Identify which cell holds the provided text, then report its (X, Y) central coordinate. 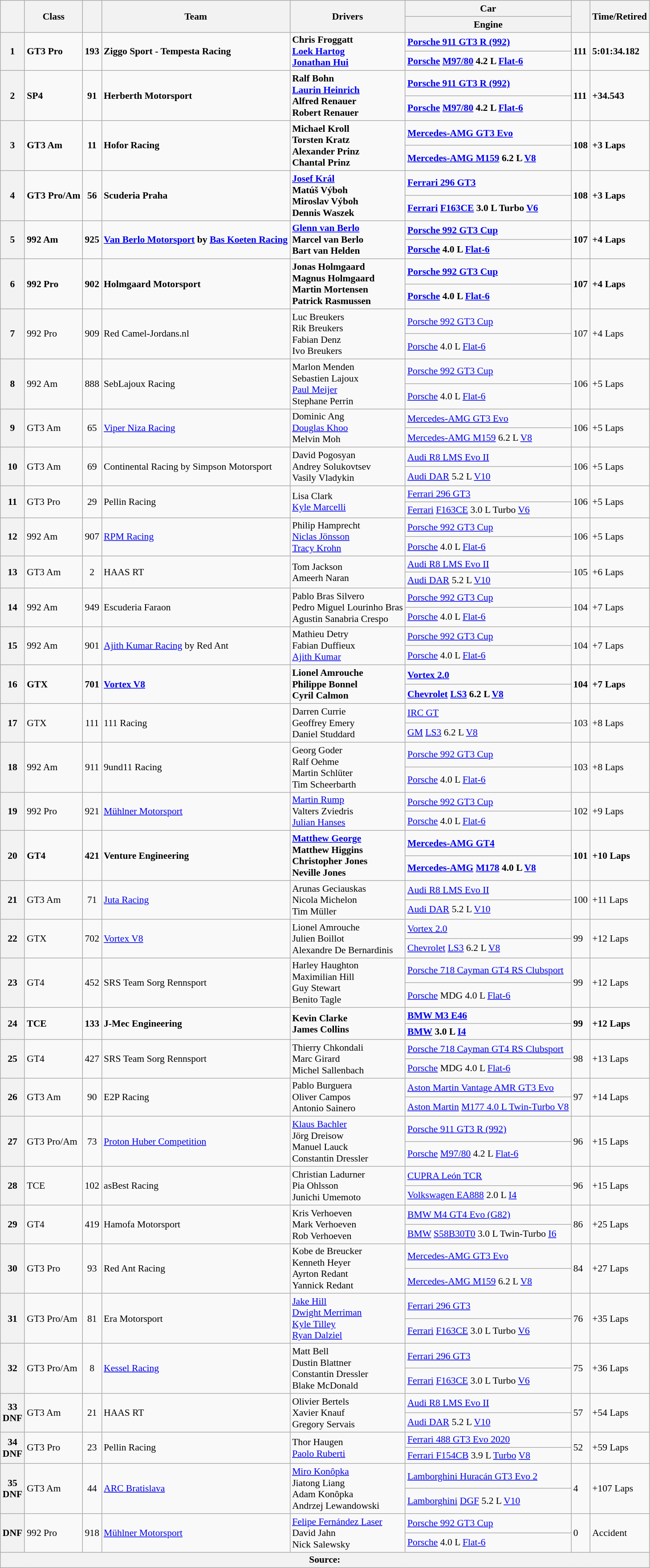
32 (12, 1369)
100 (581, 900)
+36 Laps (620, 1369)
20 (12, 856)
76 (581, 1319)
Thor Haugen Paolo Ruberti (347, 1448)
57 (581, 1413)
69 (92, 467)
CUPRA León TCR (488, 1176)
Georg Goder Ralf Oehme Martin Schlüter Tim Scheerbarth (347, 767)
GM LS3 6.2 L V8 (488, 733)
Holmgaard Motorsport (196, 284)
Red Camel-Jordans.nl (196, 334)
Martin Rump Valters Zviedris Julian Hanses (347, 811)
30 (12, 1268)
IRC GT (488, 713)
73 (92, 1141)
Venture Engineering (196, 856)
97 (581, 1097)
RPM Racing (196, 537)
Aston Martin Vantage AMR GT3 Evo (488, 1087)
19 (12, 811)
DNF (12, 1533)
419 (92, 1224)
27 (12, 1141)
24 (12, 1024)
Lamborghini DGF 5.2 L V10 (488, 1501)
Olivier Bertels Xavier Knauf Gregory Servais (347, 1413)
Felipe Fernández Laser David Jahn Nick Salewsky (347, 1533)
Scuderia Praha (196, 195)
1 (12, 52)
+35 Laps (620, 1319)
Chris Froggatt Loek Hartog Jonathan Hui (347, 52)
133 (92, 1024)
Red Ant Racing (196, 1268)
Lionel Amrouche Philippe Bonnel Cyril Calmon (347, 685)
918 (92, 1533)
Van Berlo Motorsport by Bas Koeten Racing (196, 240)
Continental Racing by Simpson Motorsport (196, 467)
Volkswagen EA888 2.0 L I4 (488, 1195)
44 (92, 1489)
+34.543 (620, 96)
Accident (620, 1533)
+9 Laps (620, 811)
Tom Jackson Ameerh Naran (347, 573)
Pablo Bras Silvero Pedro Miguel Lourinho Bras Agustin Sanabria Crespo (347, 607)
93 (92, 1268)
Luc Breukers Rik Breukers Fabian Denz Ivo Breukers (347, 334)
701 (92, 685)
452 (92, 983)
Proton Huber Competition (196, 1141)
909 (92, 334)
Klaus Bachler Jörg Dreisow Manuel Lauck Constantin Dressler (347, 1141)
Team (196, 16)
111 Racing (196, 723)
Jake Hill Dwight Merriman Kyle Tilley Ryan Dalziel (347, 1319)
9 (12, 428)
Philip Hamprecht Niclas Jönsson Tracy Krohn (347, 537)
Mercedes-AMG GT4 (488, 843)
Mathieu Detry Fabian Duffieux Ajith Kumar (347, 646)
65 (92, 428)
David Pogosyan Andrey Solukovtsev Vasily Vladykin (347, 467)
Era Motorsport (196, 1319)
Glenn van Berlo Marcel van Berlo Bart van Helden (347, 240)
9und11 Racing (196, 767)
Mercedes-AMG M178 4.0 L V8 (488, 868)
E2P Racing (196, 1097)
Ferrari 488 GT3 Evo 2020 (488, 1440)
+6 Laps (620, 573)
+13 Laps (620, 1059)
SP4 (53, 96)
BMW S58B30T0 3.0 L Twin-Turbo I6 (488, 1234)
17 (12, 723)
Christian Ladurner Pia Ohlsson Junichi Umemoto (347, 1186)
26 (12, 1097)
Hamofa Motorsport (196, 1224)
25 (12, 1059)
949 (92, 607)
Darren Currie Geoffrey Emery Daniel Studdard (347, 723)
Marlon Menden Sebastien Lajoux Paul Meijer Stephane Perrin (347, 384)
Harley Haughton Maximilian Hill Guy Stewart Benito Tagle (347, 983)
Kevin Clarke James Collins (347, 1024)
BMW 3.0 L I4 (488, 1032)
+25 Laps (620, 1224)
Thierry Chkondali Marc Girard Michel Sallenbach (347, 1059)
Lamborghini Huracán GT3 Evo 2 (488, 1476)
Ziggo Sport - Tempesta Racing (196, 52)
Miro Konôpka Jiatong Liang Adam Konôpka Andrzej Lewandowski (347, 1489)
34DNF (12, 1448)
84 (581, 1268)
+14 Laps (620, 1097)
3 (12, 146)
75 (581, 1369)
6 (12, 284)
+27 Laps (620, 1268)
Jonas Holmgaard Magnus Holmgaard Martin Mortensen Patrick Rasmussen (347, 284)
Ralf Bohn Laurin Heinrich Alfred Renauer Robert Renauer (347, 96)
Michael Kroll Torsten Kratz Alexander Prinz Chantal Prinz (347, 146)
Aston Martin M177 4.0 L Twin-Turbo V8 (488, 1107)
Arunas Geciauskas Nicola Michelon Tim Müller (347, 900)
52 (581, 1448)
+59 Laps (620, 1448)
5 (12, 240)
101 (581, 856)
Juta Racing (196, 900)
15 (12, 646)
888 (92, 384)
193 (92, 52)
BMW M4 GT4 Evo (G82) (488, 1215)
Time/Retired (620, 16)
Kessel Racing (196, 1369)
33DNF (12, 1413)
71 (92, 900)
Escuderia Faraon (196, 607)
Kris Verhoeven Mark Verhoeven Rob Verhoeven (347, 1224)
Ferrari F154CB 3.9 L Turbo V8 (488, 1456)
Ajith Kumar Racing by Red Ant (196, 646)
J-Mec Engineering (196, 1024)
911 (92, 767)
+107 Laps (620, 1489)
5:01:34.182 (620, 52)
7 (12, 334)
907 (92, 537)
31 (12, 1319)
90 (92, 1097)
91 (92, 96)
16 (12, 685)
86 (581, 1224)
Matthew George Matthew Higgins Christopher Jones Neville Jones (347, 856)
Herberth Motorsport (196, 96)
Kobe de Breucker Kenneth Heyer Ayrton Redant Yannick Redant (347, 1268)
Hofor Racing (196, 146)
902 (92, 284)
105 (581, 573)
10 (12, 467)
Drivers (347, 16)
Josef Král Matúš Výboh Miroslav Výboh Dennis Waszek (347, 195)
925 (92, 240)
421 (92, 856)
56 (92, 195)
427 (92, 1059)
Dominic Ang Douglas Khoo Melvin Moh (347, 428)
Lionel Amrouche Julien Boillot Alexandre De Bernardinis (347, 938)
14 (12, 607)
+54 Laps (620, 1413)
Lisa Clark Kyle Marcelli (347, 502)
702 (92, 938)
Engine (488, 24)
Car (488, 8)
BMW M3 E46 (488, 1016)
asBest Racing (196, 1186)
35DNF (12, 1489)
12 (12, 537)
ARC Bratislava (196, 1489)
13 (12, 573)
98 (581, 1059)
Matt Bell Dustin Blattner Constantin Dressler Blake McDonald (347, 1369)
Source: (325, 1560)
81 (92, 1319)
Pablo Burguera Oliver Campos Antonio Sainero (347, 1097)
22 (12, 938)
+10 Laps (620, 856)
SebLajoux Racing (196, 384)
Class (53, 16)
+11 Laps (620, 900)
Viper Niza Racing (196, 428)
28 (12, 1186)
18 (12, 767)
901 (92, 646)
921 (92, 811)
0 (581, 1533)
